Provide the [x, y] coordinate of the cell's center where the given text is located.  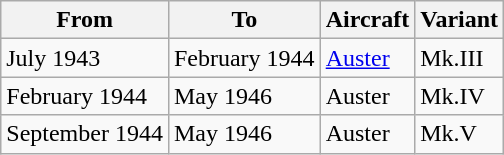
Aircraft [368, 20]
To [244, 20]
Mk.V [460, 134]
September 1944 [85, 134]
Mk.III [460, 58]
July 1943 [85, 58]
Mk.IV [460, 96]
From [85, 20]
Variant [460, 20]
